Locate the cell with the specified text and output its [x, y] center coordinate. 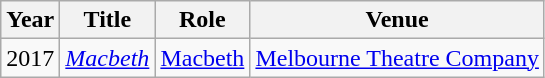
Venue [398, 20]
Year [30, 20]
2017 [30, 58]
Title [108, 20]
Melbourne Theatre Company [398, 58]
Role [202, 20]
